Output the (X, Y) coordinate of the center of the cell containing the given text.  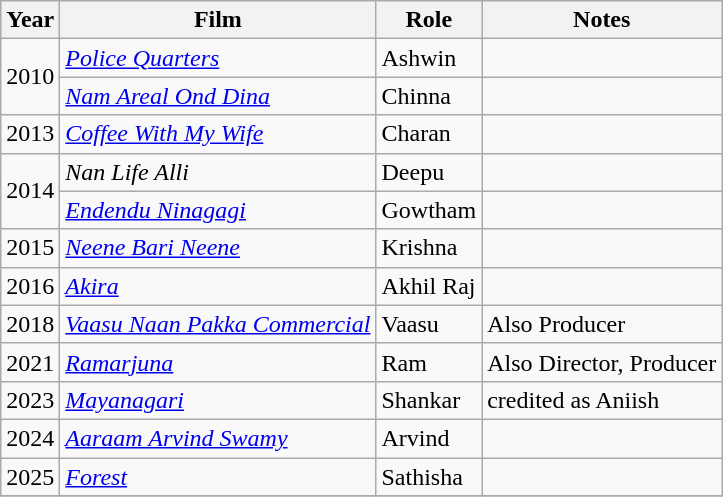
Nan Life Alli (218, 172)
2015 (30, 248)
2013 (30, 134)
Coffee With My Wife (218, 134)
Role (429, 20)
Neene Bari Neene (218, 248)
2025 (30, 477)
Nam Areal Ond Dina (218, 96)
2021 (30, 362)
Gowtham (429, 210)
Notes (602, 20)
Year (30, 20)
Vaasu Naan Pakka Commercial (218, 324)
2016 (30, 286)
2018 (30, 324)
Chinna (429, 96)
Police Quarters (218, 58)
Film (218, 20)
Also Director, Producer (602, 362)
credited as Aniish (602, 400)
Akhil Raj (429, 286)
2023 (30, 400)
2010 (30, 77)
Deepu (429, 172)
Forest (218, 477)
Ashwin (429, 58)
Charan (429, 134)
Akira (218, 286)
2014 (30, 191)
Aaraam Arvind Swamy (218, 438)
Ramarjuna (218, 362)
Ram (429, 362)
Also Producer (602, 324)
Sathisha (429, 477)
Arvind (429, 438)
Krishna (429, 248)
Shankar (429, 400)
Vaasu (429, 324)
Endendu Ninagagi (218, 210)
2024 (30, 438)
Mayanagari (218, 400)
